Identify which cell holds the provided text, then report its [x, y] central coordinate. 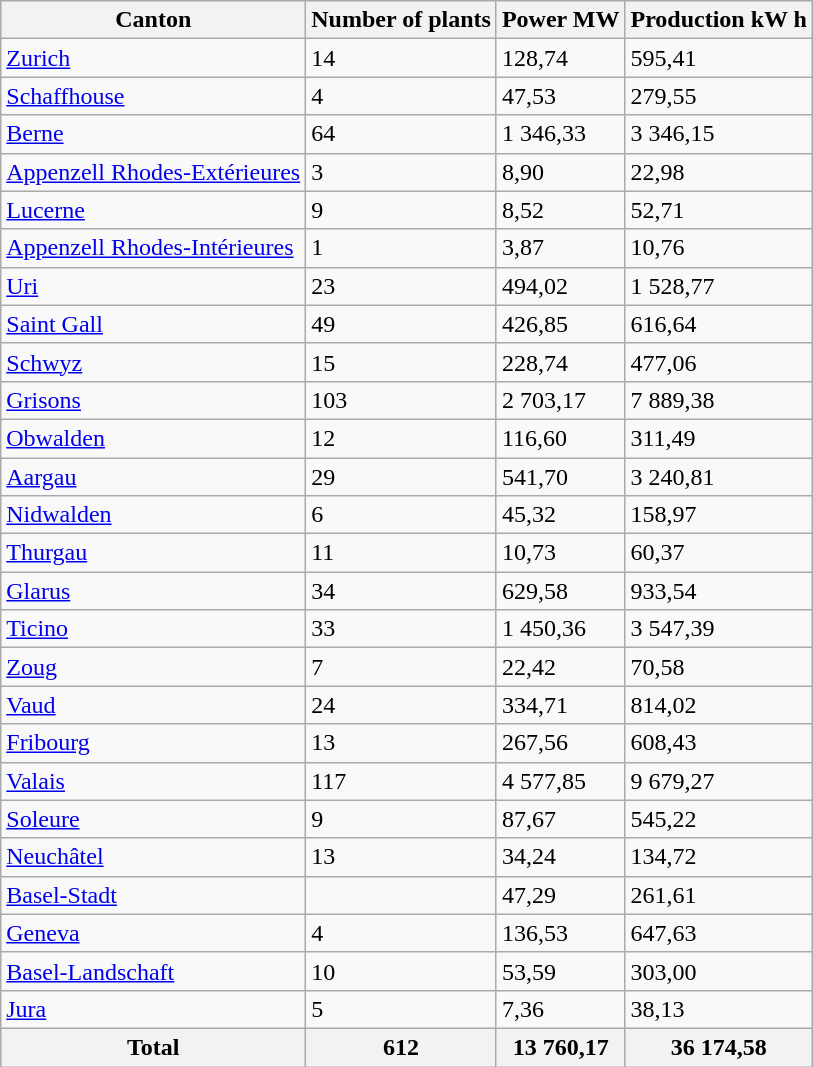
Obwalden [154, 438]
158,97 [719, 515]
Production kW h [719, 20]
117 [402, 781]
7 889,38 [719, 400]
3 240,81 [719, 477]
Power MW [560, 20]
Total [154, 1047]
10,76 [719, 248]
24 [402, 705]
Jura [154, 1009]
629,58 [560, 591]
612 [402, 1047]
1 528,77 [719, 286]
Basel-Stadt [154, 895]
14 [402, 58]
22,98 [719, 172]
545,22 [719, 819]
52,71 [719, 210]
64 [402, 134]
1 346,33 [560, 134]
Berne [154, 134]
Schwyz [154, 362]
477,06 [719, 362]
11 [402, 553]
136,53 [560, 933]
261,61 [719, 895]
933,54 [719, 591]
Soleure [154, 819]
303,00 [719, 971]
9 679,27 [719, 781]
Appenzell Rhodes-Intérieures [154, 248]
647,63 [719, 933]
134,72 [719, 857]
29 [402, 477]
426,85 [560, 324]
38,13 [719, 1009]
60,37 [719, 553]
33 [402, 629]
608,43 [719, 743]
Saint Gall [154, 324]
Number of plants [402, 20]
Uri [154, 286]
Thurgau [154, 553]
Valais [154, 781]
Appenzell Rhodes-Extérieures [154, 172]
Ticino [154, 629]
267,56 [560, 743]
22,42 [560, 667]
10 [402, 971]
Lucerne [154, 210]
Grisons [154, 400]
13 760,17 [560, 1047]
1 [402, 248]
279,55 [719, 96]
36 174,58 [719, 1047]
7 [402, 667]
128,74 [560, 58]
3 346,15 [719, 134]
2 703,17 [560, 400]
12 [402, 438]
334,71 [560, 705]
Aargau [154, 477]
Canton [154, 20]
53,59 [560, 971]
Zurich [154, 58]
Neuchâtel [154, 857]
541,70 [560, 477]
23 [402, 286]
Basel-Landschaft [154, 971]
Fribourg [154, 743]
70,58 [719, 667]
814,02 [719, 705]
34 [402, 591]
6 [402, 515]
Geneva [154, 933]
103 [402, 400]
311,49 [719, 438]
5 [402, 1009]
47,53 [560, 96]
Glarus [154, 591]
595,41 [719, 58]
47,29 [560, 895]
3 [402, 172]
3 547,39 [719, 629]
10,73 [560, 553]
3,87 [560, 248]
15 [402, 362]
494,02 [560, 286]
49 [402, 324]
34,24 [560, 857]
87,67 [560, 819]
4 577,85 [560, 781]
Zoug [154, 667]
8,90 [560, 172]
1 450,36 [560, 629]
116,60 [560, 438]
45,32 [560, 515]
7,36 [560, 1009]
616,64 [719, 324]
228,74 [560, 362]
Vaud [154, 705]
Schaffhouse [154, 96]
8,52 [560, 210]
Nidwalden [154, 515]
